From the cell containing the given text, extract its center point as (x, y) coordinate. 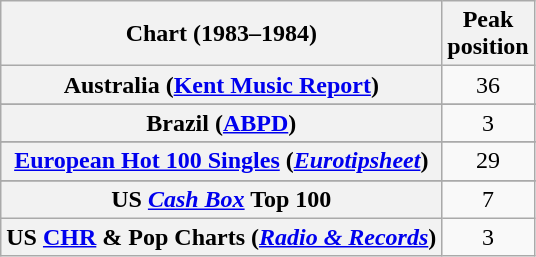
US Cash Box Top 100 (222, 199)
7 (488, 199)
Chart (1983–1984) (222, 34)
US CHR & Pop Charts (Radio & Records) (222, 237)
Australia (Kent Music Report) (222, 85)
Brazil (ABPD) (222, 123)
36 (488, 85)
29 (488, 161)
European Hot 100 Singles (Eurotipsheet) (222, 161)
Peakposition (488, 34)
